From the cell containing the given text, extract its center point as (X, Y) coordinate. 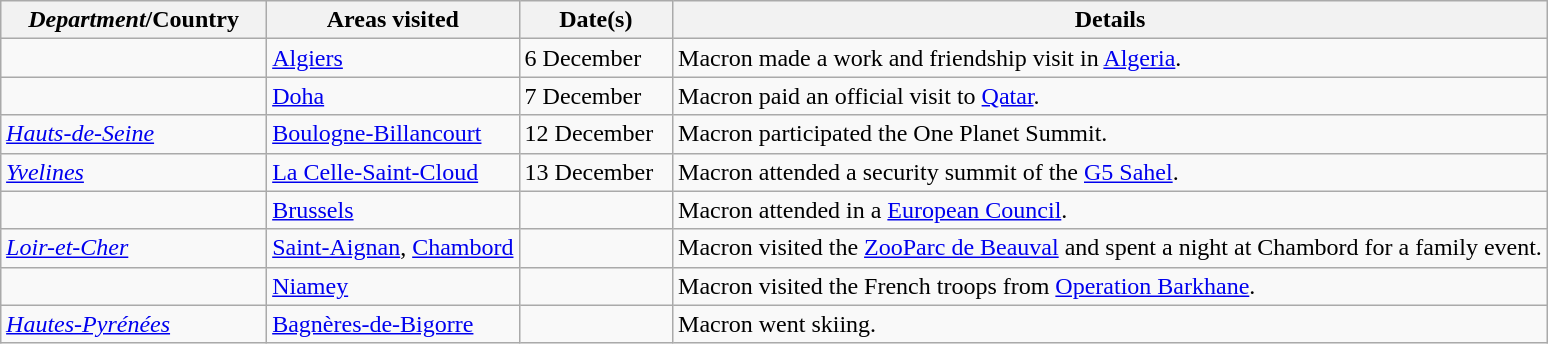
Niamey (393, 286)
Brussels (393, 210)
Hauts-de-Seine (134, 134)
Boulogne-Billancourt (393, 134)
Department/Country (134, 20)
Bagnères-de-Bigorre (393, 324)
Macron made a work and friendship visit in Algeria. (1110, 58)
Macron visited the French troops from Operation Barkhane. (1110, 286)
6 December (596, 58)
Algiers (393, 58)
Yvelines (134, 172)
13 December (596, 172)
Date(s) (596, 20)
Details (1110, 20)
Macron attended a security summit of the G5 Sahel. (1110, 172)
12 December (596, 134)
7 December (596, 96)
Hautes-Pyrénées (134, 324)
Areas visited (393, 20)
Macron attended in a European Council. (1110, 210)
Loir-et-Cher (134, 248)
La Celle-Saint-Cloud (393, 172)
Macron participated the One Planet Summit. (1110, 134)
Macron paid an official visit to Qatar. (1110, 96)
Macron went skiing. (1110, 324)
Saint-Aignan, Chambord (393, 248)
Doha (393, 96)
Macron visited the ZooParc de Beauval and spent a night at Chambord for a family event. (1110, 248)
